Capture the cell that displays the provided text and extract its [x, y] central coordinate. 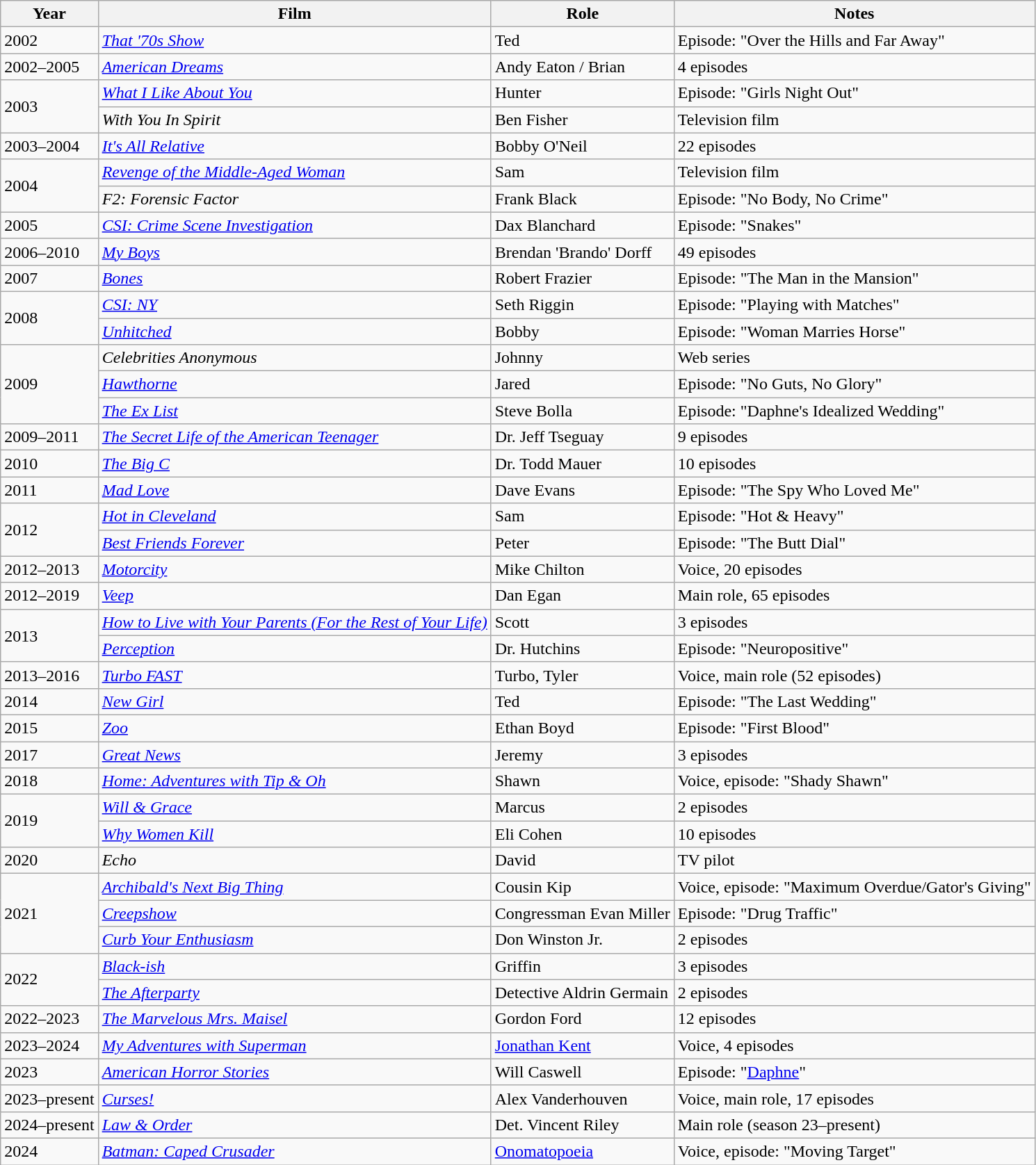
Web series [854, 358]
Voice, main role, 17 episodes [854, 1098]
Episode: "Snakes" [854, 225]
2020 [49, 861]
Frank Black [583, 199]
Jeremy [583, 754]
Brendan 'Brando' Dorff [583, 252]
2017 [49, 754]
Johnny [583, 358]
22 episodes [854, 146]
2011 [49, 490]
2022–2023 [49, 1019]
CSI: NY [295, 304]
Scott [583, 622]
That '70s Show [295, 40]
Main role (season 23–present) [854, 1125]
Hunter [583, 93]
49 episodes [854, 252]
Shawn [583, 781]
CSI: Crime Scene Investigation [295, 225]
Episode: "Hot & Heavy" [854, 516]
How to Live with Your Parents (For the Rest of Your Life) [295, 622]
2004 [49, 186]
Motorcity [295, 569]
Episode: "No Body, No Crime" [854, 199]
Episode: "Daphne" [854, 1072]
2021 [49, 913]
Marcus [583, 808]
Will & Grace [295, 808]
Episode: "Playing with Matches" [854, 304]
Episode: "Girls Night Out" [854, 93]
2010 [49, 464]
Robert Frazier [583, 278]
Voice, episode: "Maximum Overdue/Gator's Giving" [854, 887]
Episode: "The Butt Dial" [854, 543]
American Horror Stories [295, 1072]
Andy Eaton / Brian [583, 67]
2006–2010 [49, 252]
My Boys [295, 252]
Main role, 65 episodes [854, 596]
Why Women Kill [295, 834]
Steve Bolla [583, 411]
Curb Your Enthusiasm [295, 940]
Ethan Boyd [583, 728]
Dr. Jeff Tseguay [583, 437]
2002–2005 [49, 67]
Archibald's Next Big Thing [295, 887]
Year [49, 14]
12 episodes [854, 1019]
The Secret Life of the American Teenager [295, 437]
Voice, main role (52 episodes) [854, 675]
2003–2004 [49, 146]
Hot in Cleveland [295, 516]
Gordon Ford [583, 1019]
Turbo FAST [295, 675]
Episode: "The Man in the Mansion" [854, 278]
With You In Spirit [295, 120]
2013–2016 [49, 675]
Hawthorne [295, 384]
2022 [49, 979]
Onomatopoeia [583, 1151]
The Afterparty [295, 993]
2009–2011 [49, 437]
Episode: "First Blood" [854, 728]
2023 [49, 1072]
Seth Riggin [583, 304]
2024–present [49, 1125]
Curses! [295, 1098]
Alex Vanderhouven [583, 1098]
Zoo [295, 728]
2007 [49, 278]
2013 [49, 635]
Peter [583, 543]
My Adventures with Superman [295, 1045]
2008 [49, 318]
The Ex List [295, 411]
2023–present [49, 1098]
2003 [49, 106]
Perception [295, 649]
Dan Egan [583, 596]
Voice, episode: "Shady Shawn" [854, 781]
Batman: Caped Crusader [295, 1151]
Ben Fisher [583, 120]
Cousin Kip [583, 887]
It's All Relative [295, 146]
Film [295, 14]
Episode: "No Guts, No Glory" [854, 384]
Episode: "Drug Traffic" [854, 913]
Eli Cohen [583, 834]
Detective Aldrin Germain [583, 993]
Best Friends Forever [295, 543]
Great News [295, 754]
2024 [49, 1151]
The Marvelous Mrs. Maisel [295, 1019]
TV pilot [854, 861]
Episode: "Woman Marries Horse" [854, 332]
Don Winston Jr. [583, 940]
Mad Love [295, 490]
Congressman Evan Miller [583, 913]
2012–2019 [49, 596]
Turbo, Tyler [583, 675]
Voice, episode: "Moving Target" [854, 1151]
Revenge of the Middle-Aged Woman [295, 172]
Bobby O'Neil [583, 146]
Echo [295, 861]
2014 [49, 701]
Jonathan Kent [583, 1045]
2023–2024 [49, 1045]
Det. Vincent Riley [583, 1125]
David [583, 861]
Home: Adventures with Tip & Oh [295, 781]
2012–2013 [49, 569]
Notes [854, 14]
9 episodes [854, 437]
Dave Evans [583, 490]
Bones [295, 278]
The Big C [295, 464]
Creepshow [295, 913]
Voice, 4 episodes [854, 1045]
F2: Forensic Factor [295, 199]
Episode: "Over the Hills and Far Away" [854, 40]
Griffin [583, 966]
Mike Chilton [583, 569]
Dax Blanchard [583, 225]
American Dreams [295, 67]
2005 [49, 225]
Will Caswell [583, 1072]
2019 [49, 821]
New Girl [295, 701]
Unhitched [295, 332]
Episode: "The Last Wedding" [854, 701]
Role [583, 14]
Bobby [583, 332]
Voice, 20 episodes [854, 569]
Veep [295, 596]
2018 [49, 781]
2012 [49, 530]
Episode: "The Spy Who Loved Me" [854, 490]
2009 [49, 384]
Celebrities Anonymous [295, 358]
What I Like About You [295, 93]
2002 [49, 40]
4 episodes [854, 67]
2015 [49, 728]
Dr. Hutchins [583, 649]
Jared [583, 384]
Episode: "Neuropositive" [854, 649]
Law & Order [295, 1125]
Dr. Todd Mauer [583, 464]
Episode: "Daphne's Idealized Wedding" [854, 411]
Black-ish [295, 966]
